Return [X, Y] of the center of cell containing provided text 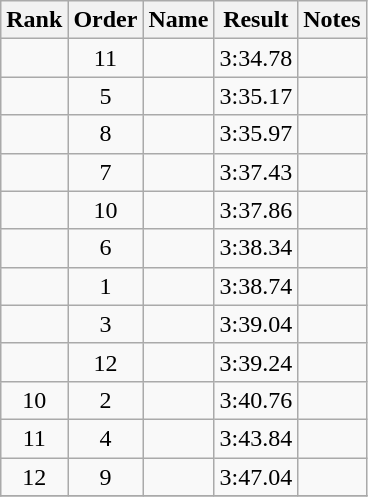
Result [256, 20]
1 [106, 286]
3:37.43 [256, 172]
Name [178, 20]
8 [106, 134]
3:47.04 [256, 477]
7 [106, 172]
3:34.78 [256, 58]
3:39.04 [256, 324]
3:35.97 [256, 134]
Rank [34, 20]
3 [106, 324]
6 [106, 248]
Notes [332, 20]
2 [106, 400]
3:43.84 [256, 438]
3:35.17 [256, 96]
9 [106, 477]
3:37.86 [256, 210]
3:38.74 [256, 286]
3:38.34 [256, 248]
Order [106, 20]
3:39.24 [256, 362]
5 [106, 96]
4 [106, 438]
3:40.76 [256, 400]
